Find where the given text appears and provide that cell's center as [X, Y] coordinate. 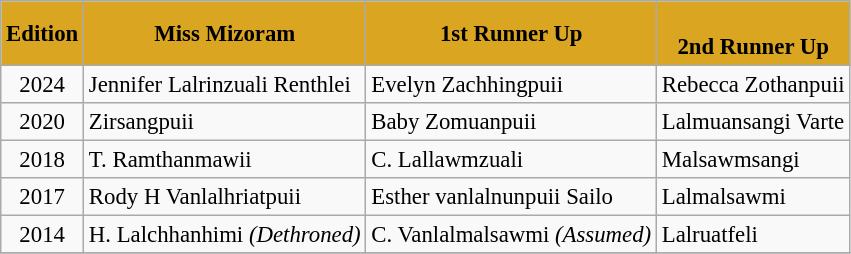
Lalmuansangi Varte [752, 122]
Lalruatfeli [752, 235]
Malsawmsangi [752, 160]
Miss Mizoram [225, 34]
2018 [42, 160]
Evelyn Zachhingpuii [511, 85]
2024 [42, 85]
2017 [42, 197]
Edition [42, 34]
Rebecca Zothanpuii [752, 85]
1st Runner Up [511, 34]
H. Lalchhanhimi (Dethroned) [225, 235]
Rody H Vanlalhriatpuii [225, 197]
Zirsangpuii [225, 122]
2020 [42, 122]
Lalmalsawmi [752, 197]
Jennifer Lalrinzuali Renthlei [225, 85]
C. Vanlalmalsawmi (Assumed) [511, 235]
2014 [42, 235]
T. Ramthanmawii [225, 160]
C. Lallawmzuali [511, 160]
Baby Zomuanpuii [511, 122]
Esther vanlalnunpuii Sailo [511, 197]
2nd Runner Up [752, 34]
